Return [x, y] of the center of cell containing provided text 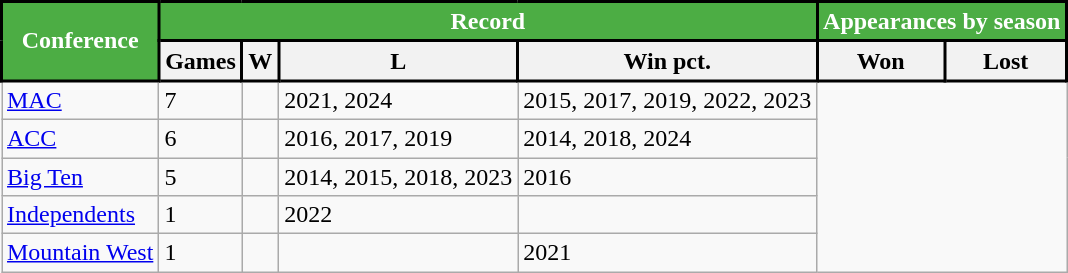
Lost [1006, 61]
Win pct. [668, 61]
2021, 2024 [398, 100]
2016 [668, 177]
5 [200, 177]
Independents [80, 215]
Record [488, 22]
Conference [80, 42]
2015, 2017, 2019, 2022, 2023 [668, 100]
Appearances by season [942, 22]
Won [881, 61]
Mountain West [80, 253]
2016, 2017, 2019 [398, 138]
2014, 2018, 2024 [668, 138]
MAC [80, 100]
L [398, 61]
7 [200, 100]
Big Ten [80, 177]
2022 [398, 215]
W [260, 61]
2021 [668, 253]
ACC [80, 138]
6 [200, 138]
2014, 2015, 2018, 2023 [398, 177]
Games [200, 61]
